Output the (x, y) coordinate of the center of the cell containing the given text.  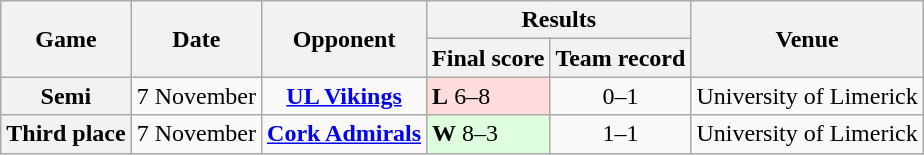
Date (196, 39)
Opponent (344, 39)
UL Vikings (344, 96)
Semi (66, 96)
Venue (807, 39)
Team record (620, 58)
Game (66, 39)
1–1 (620, 134)
Final score (488, 58)
W 8–3 (488, 134)
Results (559, 20)
L 6–8 (488, 96)
Cork Admirals (344, 134)
Third place (66, 134)
0–1 (620, 96)
